From the cell containing the given text, extract its center point as (X, Y) coordinate. 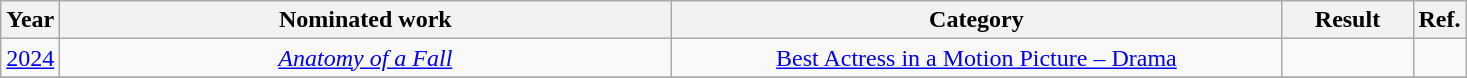
Nominated work (366, 20)
Result (1348, 20)
Ref. (1440, 20)
Anatomy of a Fall (366, 58)
2024 (30, 58)
Best Actress in a Motion Picture – Drama (976, 58)
Category (976, 20)
Year (30, 20)
